From the cell containing the given text, extract its center point as [X, Y] coordinate. 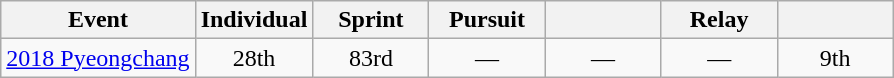
9th [835, 58]
Relay [719, 20]
Individual [254, 20]
28th [254, 58]
Sprint [371, 20]
83rd [371, 58]
Event [98, 20]
2018 Pyeongchang [98, 58]
Pursuit [487, 20]
